Determine the [X, Y] coordinate at the center of the cell enclosing the given text.  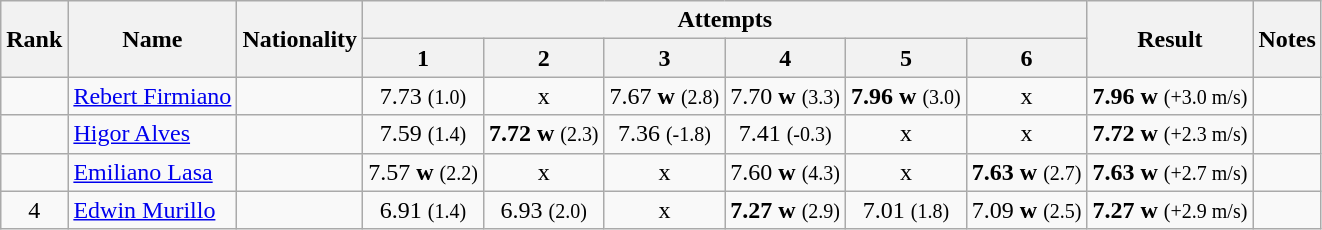
2 [544, 58]
5 [906, 58]
7.36 (-1.8) [664, 134]
7.63 w (2.7) [1026, 172]
Rank [34, 39]
Name [152, 39]
7.70 w (3.3) [786, 96]
Notes [1287, 39]
7.72 w (+2.3 m/s) [1170, 134]
7.96 w (3.0) [906, 96]
Attempts [725, 20]
6.93 (2.0) [544, 210]
3 [664, 58]
6.91 (1.4) [424, 210]
Nationality [300, 39]
Emiliano Lasa [152, 172]
Edwin Murillo [152, 210]
7.57 w (2.2) [424, 172]
7.01 (1.8) [906, 210]
7.27 w (+2.9 m/s) [1170, 210]
7.59 (1.4) [424, 134]
7.41 (-0.3) [786, 134]
7.09 w (2.5) [1026, 210]
7.60 w (4.3) [786, 172]
Result [1170, 39]
7.73 (1.0) [424, 96]
7.96 w (+3.0 m/s) [1170, 96]
7.67 w (2.8) [664, 96]
1 [424, 58]
7.72 w (2.3) [544, 134]
7.27 w (2.9) [786, 210]
6 [1026, 58]
Rebert Firmiano [152, 96]
Higor Alves [152, 134]
7.63 w (+2.7 m/s) [1170, 172]
